Provide the [x, y] coordinate of the cell's center where the given text is located.  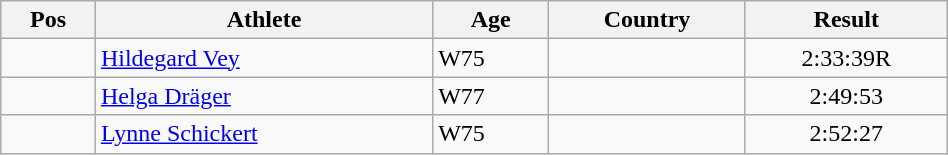
Country [648, 20]
W77 [491, 96]
Result [846, 20]
2:49:53 [846, 96]
Helga Dräger [264, 96]
Age [491, 20]
Hildegard Vey [264, 58]
2:33:39R [846, 58]
Athlete [264, 20]
2:52:27 [846, 134]
Lynne Schickert [264, 134]
Pos [48, 20]
